Find where the given text appears and provide that cell's center as (X, Y) coordinate. 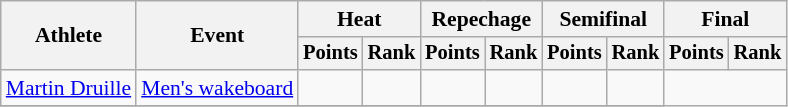
Repechage (481, 19)
Final (725, 19)
Men's wakeboard (217, 88)
Event (217, 36)
Martin Druille (68, 88)
Heat (359, 19)
Semifinal (603, 19)
Athlete (68, 36)
